For the text-containing cell, return its midpoint in [X, Y] coordinate format. 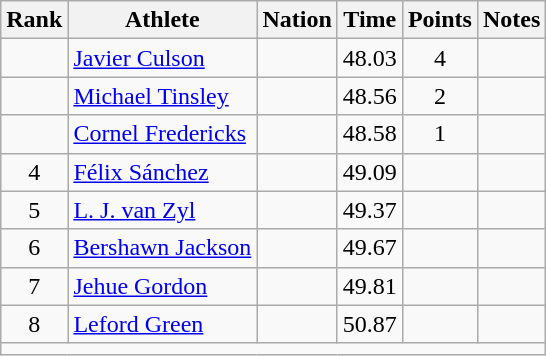
8 [34, 324]
49.37 [370, 210]
Athlete [162, 20]
49.09 [370, 172]
Félix Sánchez [162, 172]
1 [440, 134]
Time [370, 20]
L. J. van Zyl [162, 210]
Points [440, 20]
Nation [297, 20]
Leford Green [162, 324]
Javier Culson [162, 58]
Cornel Fredericks [162, 134]
48.56 [370, 96]
Notes [511, 20]
48.58 [370, 134]
7 [34, 286]
Bershawn Jackson [162, 248]
49.81 [370, 286]
6 [34, 248]
49.67 [370, 248]
Michael Tinsley [162, 96]
Rank [34, 20]
50.87 [370, 324]
48.03 [370, 58]
2 [440, 96]
5 [34, 210]
Jehue Gordon [162, 286]
